Capture the cell that displays the provided text and extract its [x, y] central coordinate. 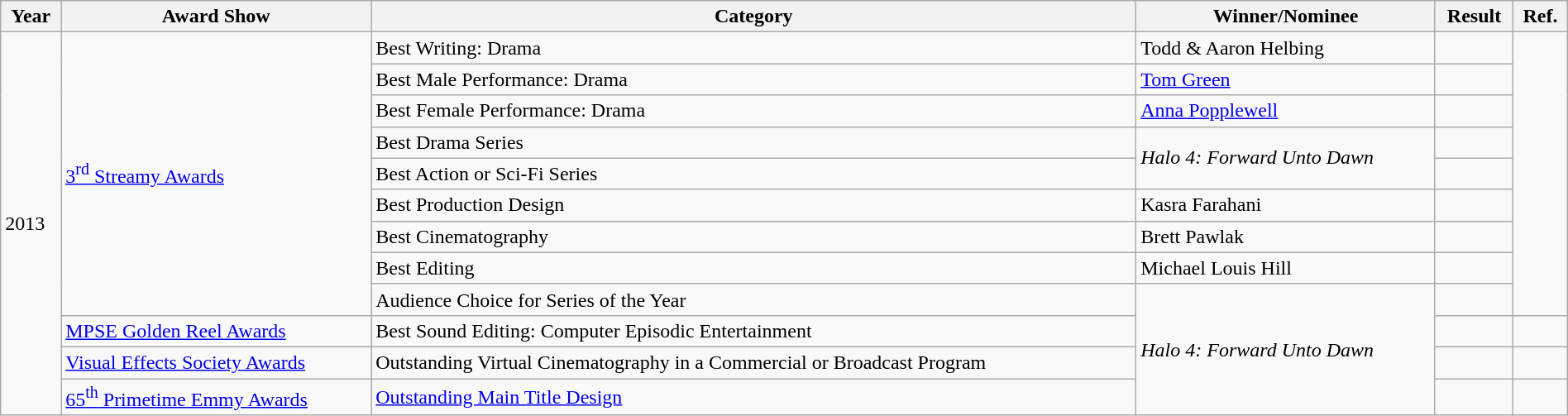
MPSE Golden Reel Awards [217, 331]
Best Writing: Drama [754, 48]
Year [31, 17]
Tom Green [1286, 79]
65th Primetime Emmy Awards [217, 397]
Best Action or Sci-Fi Series [754, 174]
3rd Streamy Awards [217, 174]
Anna Popplewell [1286, 111]
Result [1474, 17]
Outstanding Virtual Cinematography in a Commercial or Broadcast Program [754, 362]
Outstanding Main Title Design [754, 397]
Todd & Aaron Helbing [1286, 48]
Visual Effects Society Awards [217, 362]
Award Show [217, 17]
Best Drama Series [754, 142]
Best Editing [754, 268]
Best Female Performance: Drama [754, 111]
2013 [31, 223]
Category [754, 17]
Best Production Design [754, 205]
Audience Choice for Series of the Year [754, 299]
Best Sound Editing: Computer Episodic Entertainment [754, 331]
Winner/Nominee [1286, 17]
Michael Louis Hill [1286, 268]
Brett Pawlak [1286, 237]
Best Male Performance: Drama [754, 79]
Best Cinematography [754, 237]
Kasra Farahani [1286, 205]
Ref. [1541, 17]
